Search for the cell housing the specified text and yield its [x, y] center coordinate. 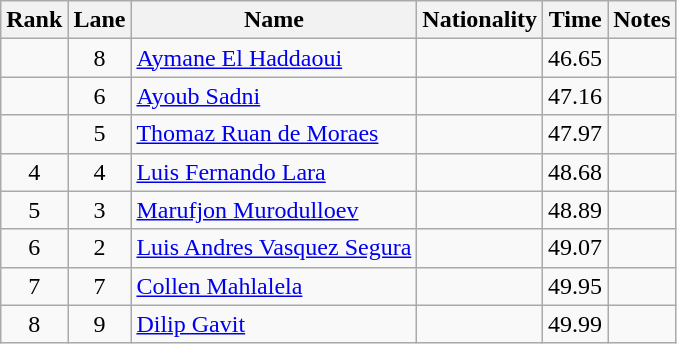
Collen Mahlalela [274, 286]
49.95 [576, 286]
Thomaz Ruan de Moraes [274, 134]
Aymane El Haddaoui [274, 58]
9 [100, 324]
Lane [100, 20]
Marufjon Murodulloev [274, 210]
Notes [642, 20]
48.89 [576, 210]
Rank [34, 20]
49.99 [576, 324]
Name [274, 20]
Luis Fernando Lara [274, 172]
48.68 [576, 172]
3 [100, 210]
Ayoub Sadni [274, 96]
47.16 [576, 96]
Time [576, 20]
46.65 [576, 58]
Nationality [480, 20]
2 [100, 248]
Luis Andres Vasquez Segura [274, 248]
47.97 [576, 134]
49.07 [576, 248]
Dilip Gavit [274, 324]
